Extract the (X, Y) coordinate from the center of the cell holding the provided text.  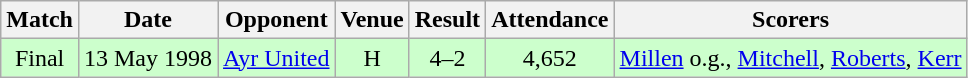
Ayr United (277, 58)
13 May 1998 (148, 58)
Match (40, 20)
4–2 (447, 58)
Date (148, 20)
Scorers (790, 20)
Attendance (550, 20)
Opponent (277, 20)
Venue (372, 20)
Millen o.g., Mitchell, Roberts, Kerr (790, 58)
Result (447, 20)
4,652 (550, 58)
Final (40, 58)
H (372, 58)
